Detect which cell encompasses the target text, then output its [X, Y] center coordinate. 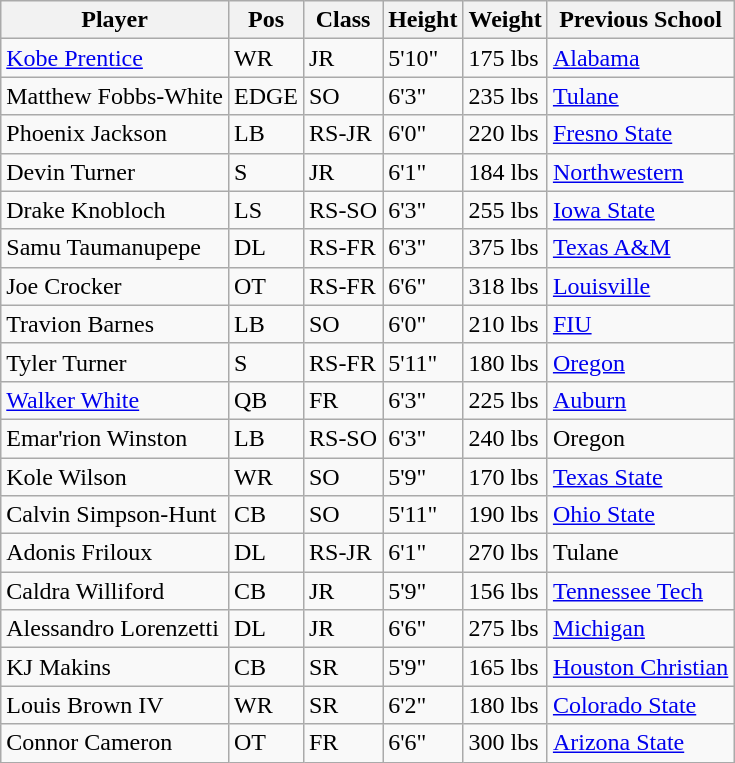
Weight [505, 20]
Height [423, 20]
Devin Turner [115, 172]
Alessandro Lorenzetti [115, 629]
156 lbs [505, 591]
Matthew Fobbs-White [115, 96]
270 lbs [505, 553]
318 lbs [505, 286]
KJ Makins [115, 667]
6'2" [423, 705]
FIU [640, 324]
225 lbs [505, 400]
Tyler Turner [115, 362]
Adonis Friloux [115, 553]
300 lbs [505, 743]
Samu Taumanupepe [115, 248]
165 lbs [505, 667]
Class [342, 20]
Joe Crocker [115, 286]
Houston Christian [640, 667]
Drake Knobloch [115, 210]
Michigan [640, 629]
Tennessee Tech [640, 591]
Northwestern [640, 172]
Travion Barnes [115, 324]
Phoenix Jackson [115, 134]
175 lbs [505, 58]
Auburn [640, 400]
Texas State [640, 477]
Kole Wilson [115, 477]
Texas A&M [640, 248]
240 lbs [505, 438]
Emar'rion Winston [115, 438]
184 lbs [505, 172]
Connor Cameron [115, 743]
Arizona State [640, 743]
Walker White [115, 400]
Colorado State [640, 705]
170 lbs [505, 477]
Fresno State [640, 134]
QB [266, 400]
235 lbs [505, 96]
190 lbs [505, 515]
Ohio State [640, 515]
5'10" [423, 58]
275 lbs [505, 629]
Louisville [640, 286]
Alabama [640, 58]
Pos [266, 20]
Calvin Simpson-Hunt [115, 515]
Previous School [640, 20]
Kobe Prentice [115, 58]
220 lbs [505, 134]
Iowa State [640, 210]
Caldra Williford [115, 591]
210 lbs [505, 324]
EDGE [266, 96]
255 lbs [505, 210]
LS [266, 210]
Louis Brown IV [115, 705]
Player [115, 20]
375 lbs [505, 248]
